Determine the [x, y] coordinate at the center of the cell enclosing the given text.  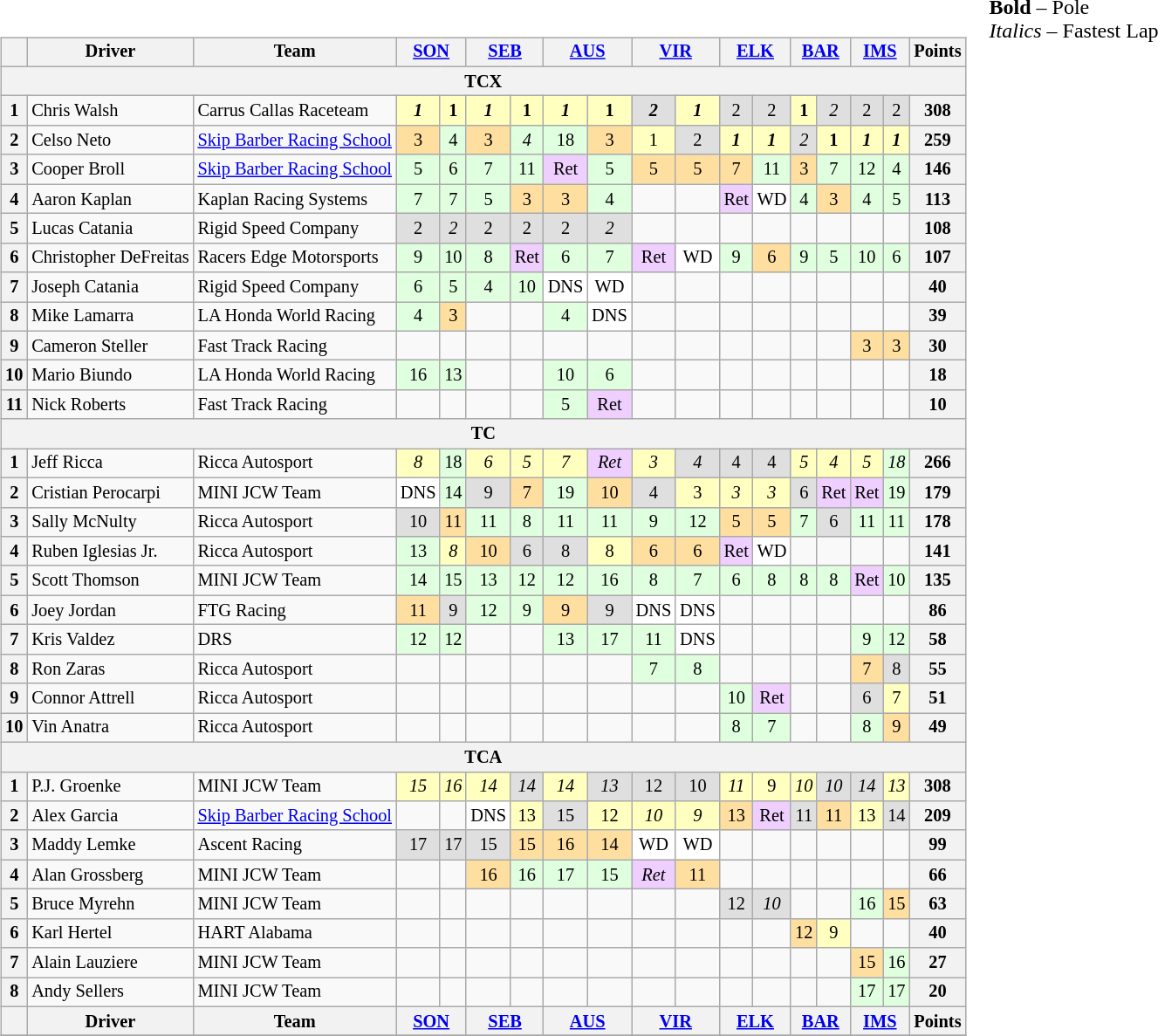
Cristian Perocarpi [110, 492]
259 [937, 141]
Nick Roberts [110, 405]
146 [937, 169]
HART Alabama [295, 933]
209 [937, 816]
Racers Edge Motorsports [295, 257]
Celso Neto [110, 141]
58 [937, 640]
Alan Grossberg [110, 875]
TCX [483, 81]
Kris Valdez [110, 640]
Sally McNulty [110, 522]
Scott Thomson [110, 580]
Alain Lauziere [110, 963]
Carrus Callas Raceteam [295, 111]
Ascent Racing [295, 845]
135 [937, 580]
99 [937, 845]
20 [937, 992]
179 [937, 492]
P.J. Groenke [110, 786]
Jeff Ricca [110, 463]
FTG Racing [295, 610]
Mario Biundo [110, 375]
Maddy Lemke [110, 845]
Mike Lamarra [110, 317]
55 [937, 669]
Cooper Broll [110, 169]
Kaplan Racing Systems [295, 199]
141 [937, 552]
Connor Attrell [110, 698]
Aaron Kaplan [110, 199]
Andy Sellers [110, 992]
Chris Walsh [110, 111]
178 [937, 522]
Joey Jordan [110, 610]
266 [937, 463]
Christopher DeFreitas [110, 257]
86 [937, 610]
Alex Garcia [110, 816]
113 [937, 199]
Joseph Catania [110, 287]
TCA [483, 757]
DRS [295, 640]
27 [937, 963]
66 [937, 875]
Ron Zaras [110, 669]
39 [937, 317]
Karl Hertel [110, 933]
63 [937, 904]
Lucas Catania [110, 229]
108 [937, 229]
Bruce Myrehn [110, 904]
Ruben Iglesias Jr. [110, 552]
Vin Anatra [110, 728]
51 [937, 698]
107 [937, 257]
30 [937, 346]
49 [937, 728]
TC [483, 434]
Cameron Steller [110, 346]
